From the cell containing the given text, extract its center point as (x, y) coordinate. 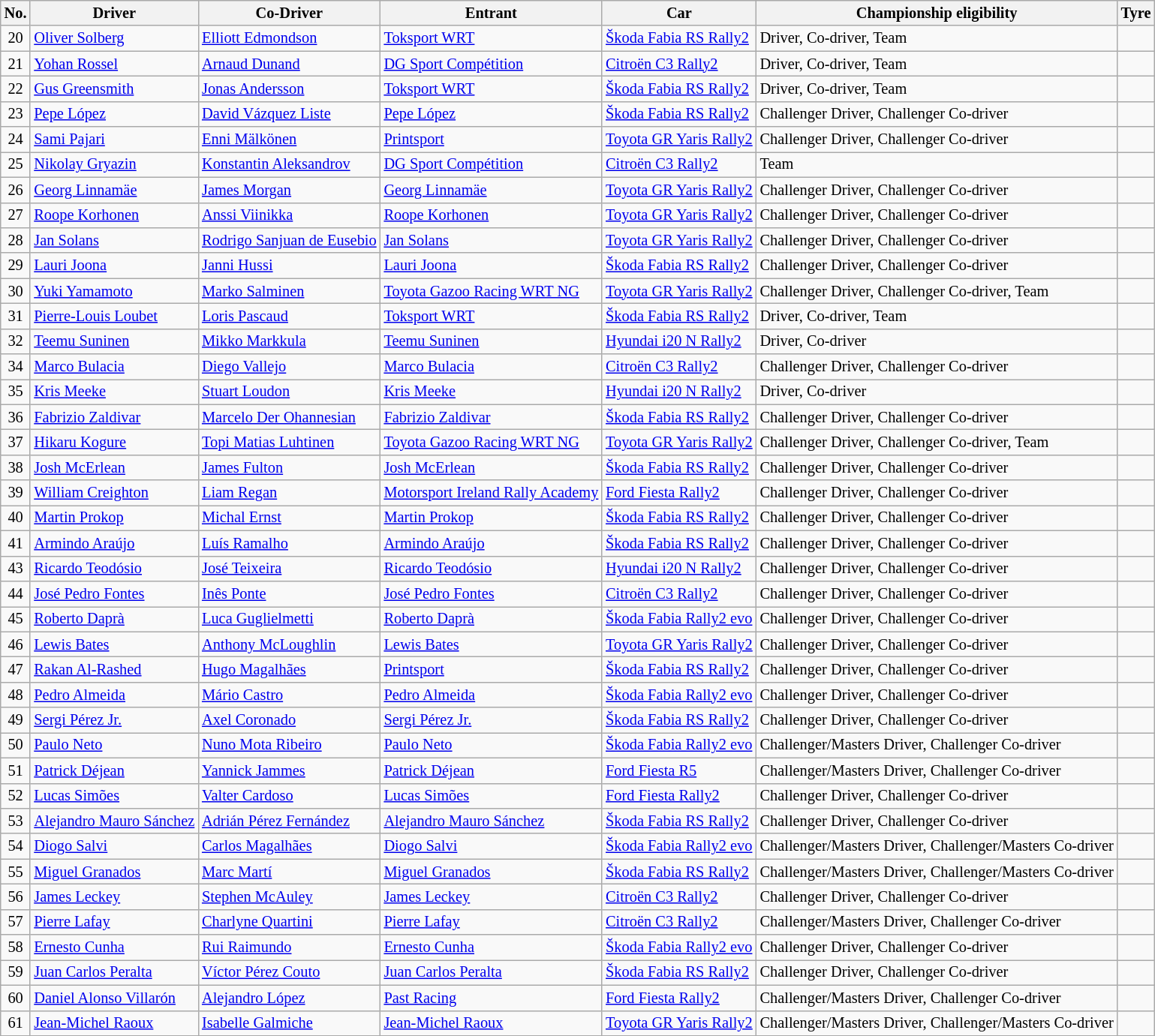
Marc Martí (289, 872)
34 (16, 367)
53 (16, 821)
54 (16, 846)
Elliott Edmondson (289, 38)
Entrant (492, 13)
Janni Hussi (289, 266)
Stephen McAuley (289, 896)
55 (16, 872)
Daniel Alonso Villarón (114, 998)
Nuno Mota Ribeiro (289, 745)
Rui Raimundo (289, 947)
60 (16, 998)
Yuki Yamamoto (114, 291)
32 (16, 341)
Axel Coronado (289, 720)
Topi Matias Luhtinen (289, 442)
Isabelle Galmiche (289, 1023)
52 (16, 796)
47 (16, 669)
30 (16, 291)
Car (678, 13)
45 (16, 619)
Valter Cardoso (289, 796)
Charlyne Quartini (289, 922)
William Creighton (114, 493)
35 (16, 392)
Adrián Pérez Fernández (289, 821)
Inês Ponte (289, 593)
James Morgan (289, 190)
Driver (114, 13)
James Fulton (289, 467)
Oliver Solberg (114, 38)
Co-Driver (289, 13)
Yohan Rossel (114, 64)
Yannick Jammes (289, 770)
31 (16, 316)
Team (937, 164)
Liam Regan (289, 493)
29 (16, 266)
44 (16, 593)
Mário Castro (289, 695)
Konstantin Aleksandrov (289, 164)
Luca Guglielmetti (289, 619)
21 (16, 64)
61 (16, 1023)
57 (16, 922)
58 (16, 947)
Motorsport Ireland Rally Academy (492, 493)
25 (16, 164)
41 (16, 543)
Nikolay Gryazin (114, 164)
Sami Pajari (114, 140)
24 (16, 140)
56 (16, 896)
37 (16, 442)
48 (16, 695)
David Vázquez Liste (289, 114)
Diego Vallejo (289, 367)
36 (16, 417)
Tyre (1136, 13)
Marko Salminen (289, 291)
28 (16, 240)
José Teixeira (289, 569)
Past Racing (492, 998)
Rakan Al-Rashed (114, 669)
43 (16, 569)
49 (16, 720)
Gus Greensmith (114, 89)
20 (16, 38)
40 (16, 518)
Arnaud Dunand (289, 64)
Hikaru Kogure (114, 442)
50 (16, 745)
22 (16, 89)
26 (16, 190)
Víctor Pérez Couto (289, 972)
Enni Mälkönen (289, 140)
Marcelo Der Ohannesian (289, 417)
46 (16, 644)
No. (16, 13)
Pierre-Louis Loubet (114, 316)
Michal Ernst (289, 518)
59 (16, 972)
Championship eligibility (937, 13)
Rodrigo Sanjuan de Eusebio (289, 240)
Ford Fiesta R5 (678, 770)
Hugo Magalhães (289, 669)
Luís Ramalho (289, 543)
Stuart Loudon (289, 392)
39 (16, 493)
Jonas Andersson (289, 89)
Anthony McLoughlin (289, 644)
38 (16, 467)
Mikko Markkula (289, 341)
23 (16, 114)
Carlos Magalhães (289, 846)
27 (16, 215)
51 (16, 770)
Anssi Viinikka (289, 215)
Alejandro López (289, 998)
Loris Pascaud (289, 316)
